Search for the cell housing the specified text and yield its (x, y) center coordinate. 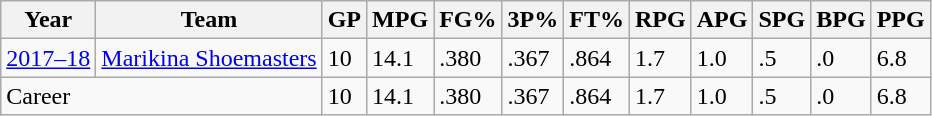
FG% (468, 20)
MPG (400, 20)
SPG (782, 20)
2017–18 (48, 58)
RPG (660, 20)
GP (344, 20)
Year (48, 20)
PPG (900, 20)
APG (722, 20)
FT% (597, 20)
Team (209, 20)
3P% (533, 20)
BPG (841, 20)
Career (162, 96)
Marikina Shoemasters (209, 58)
